Identify which cell holds the provided text, then report its [X, Y] central coordinate. 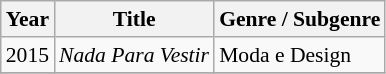
2015 [28, 55]
Moda e Design [300, 55]
Nada Para Vestir [134, 55]
Title [134, 19]
Year [28, 19]
Genre / Subgenre [300, 19]
